Capture the cell that displays the provided text and extract its (x, y) central coordinate. 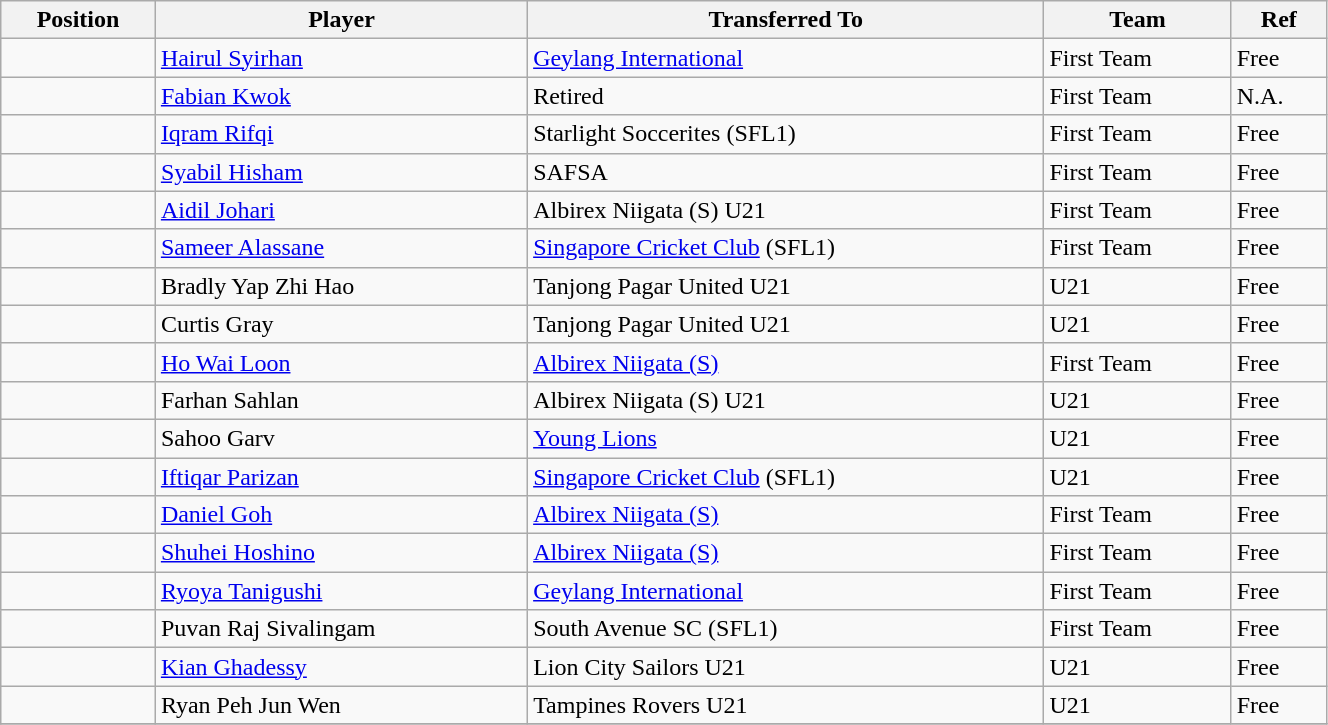
Shuhei Hoshino (341, 553)
Sameer Alassane (341, 248)
Lion City Sailors U21 (786, 667)
N.A. (1278, 96)
Ho Wai Loon (341, 362)
Tampines Rovers U21 (786, 705)
Ref (1278, 20)
Aidil Johari (341, 210)
Hairul Syirhan (341, 58)
Syabil Hisham (341, 172)
Young Lions (786, 438)
Iftiqar Parizan (341, 477)
Puvan Raj Sivalingam (341, 629)
Bradly Yap Zhi Hao (341, 286)
Ryoya Tanigushi (341, 591)
Fabian Kwok (341, 96)
Iqram Rifqi (341, 134)
Team (1138, 20)
Sahoo Garv (341, 438)
SAFSA (786, 172)
Transferred To (786, 20)
Farhan Sahlan (341, 400)
Retired (786, 96)
South Avenue SC (SFL1) (786, 629)
Position (78, 20)
Kian Ghadessy (341, 667)
Curtis Gray (341, 324)
Player (341, 20)
Ryan Peh Jun Wen (341, 705)
Starlight Soccerites (SFL1) (786, 134)
Daniel Goh (341, 515)
